Output the (x, y) coordinate of the center of the cell containing the given text.  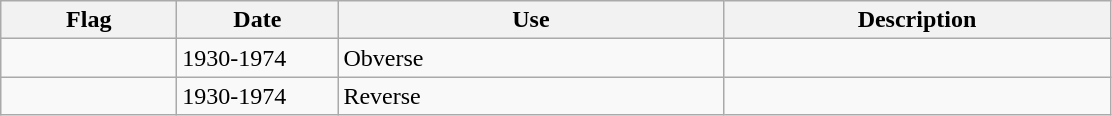
Flag (89, 20)
Use (531, 20)
Reverse (531, 96)
Description (917, 20)
Obverse (531, 58)
Date (258, 20)
